Find where the given text appears and provide that cell's center as [X, Y] coordinate. 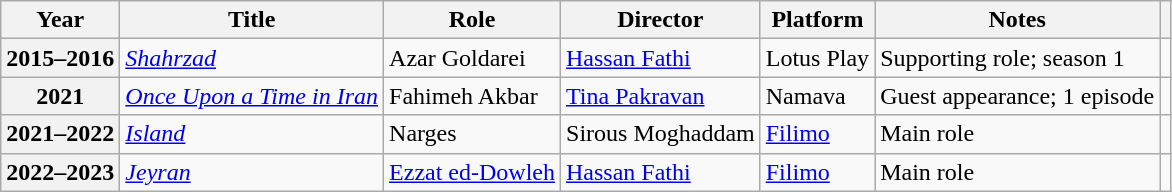
Director [661, 20]
Jeyran [252, 172]
Island [252, 134]
Ezzat ed-Dowleh [472, 172]
Guest appearance; 1 episode [1018, 96]
Fahimeh Akbar [472, 96]
Year [60, 20]
Title [252, 20]
Azar Goldarei [472, 58]
2022–2023 [60, 172]
Role [472, 20]
Notes [1018, 20]
2015–2016 [60, 58]
Narges [472, 134]
Supporting role; season 1 [1018, 58]
2021 [60, 96]
Tina Pakravan [661, 96]
Platform [817, 20]
Shahrzad [252, 58]
2021–2022 [60, 134]
Namava [817, 96]
Sirous Moghaddam [661, 134]
Once Upon a Time in Iran [252, 96]
Lotus Play [817, 58]
